Return [X, Y] of the center of cell containing provided text 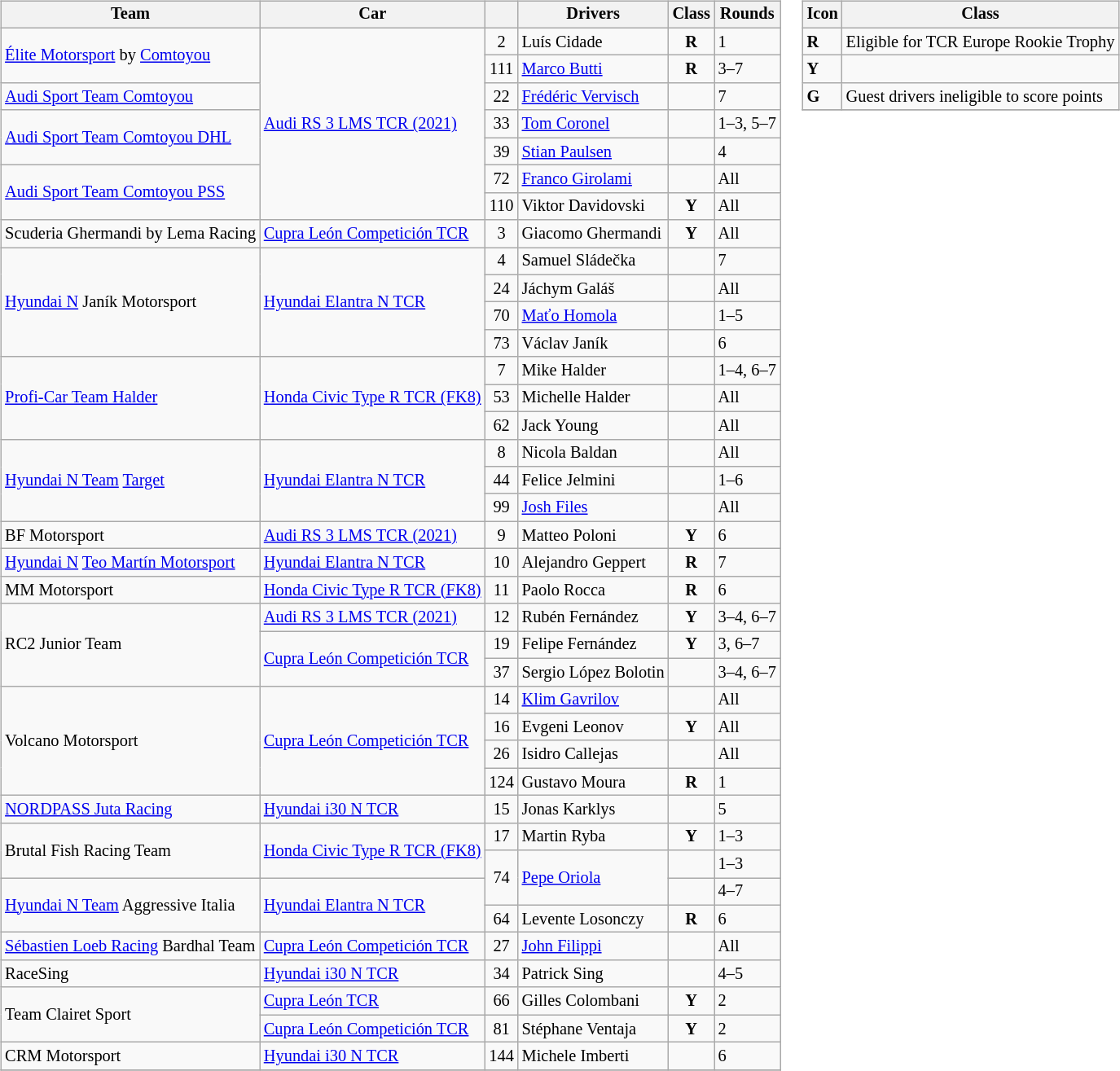
Rounds [748, 15]
33 [501, 124]
MM Motorsport [130, 590]
BF Motorsport [130, 535]
Pepe Oriola [593, 878]
Profi-Car Team Halder [130, 397]
10 [501, 563]
Audi Sport Team Comtoyou [130, 97]
Sergio López Bolotin [593, 672]
RC2 Junior Team [130, 645]
Hyundai N Team Aggressive Italia [130, 906]
Michelle Halder [593, 398]
1–6 [748, 481]
4–5 [748, 974]
G [823, 97]
Jáchym Galáš [593, 288]
Cupra León TCR [373, 1001]
Guest drivers ineligible to score points [981, 97]
Mike Halder [593, 371]
72 [501, 179]
124 [501, 782]
Levente Losonczy [593, 919]
Jack Young [593, 425]
3 [501, 234]
27 [501, 946]
14 [501, 700]
Patrick Sing [593, 974]
81 [501, 1029]
5 [748, 810]
Martin Ryba [593, 836]
26 [501, 754]
22 [501, 97]
144 [501, 1056]
Hyundai N Team Target [130, 481]
Rubén Fernández [593, 617]
Isidro Callejas [593, 754]
Jonas Karklys [593, 810]
Stian Paulsen [593, 151]
Scuderia Ghermandi by Lema Racing [130, 234]
Élite Motorsport by Comtoyou [130, 55]
19 [501, 645]
37 [501, 672]
34 [501, 974]
Evgeni Leonov [593, 727]
Maťo Homola [593, 316]
17 [501, 836]
Volcano Motorsport [130, 741]
4–7 [748, 892]
3, 6–7 [748, 645]
Felice Jelmini [593, 481]
66 [501, 1001]
111 [501, 69]
Franco Girolami [593, 179]
11 [501, 590]
3–7 [748, 69]
Giacomo Ghermandi [593, 234]
Felipe Fernández [593, 645]
Viktor Davidovski [593, 206]
15 [501, 810]
9 [501, 535]
Luís Cidade [593, 42]
Tom Coronel [593, 124]
12 [501, 617]
Paolo Rocca [593, 590]
70 [501, 316]
Klim Gavrilov [593, 700]
Team Clairet Sport [130, 1015]
Matteo Poloni [593, 535]
Frédéric Vervisch [593, 97]
Car [373, 15]
Gustavo Moura [593, 782]
NORDPASS Juta Racing [130, 810]
Gilles Colombani [593, 1001]
53 [501, 398]
Eligible for TCR Europe Rookie Trophy [981, 42]
Josh Files [593, 507]
Icon [823, 15]
Sébastien Loeb Racing Bardhal Team [130, 946]
16 [501, 727]
62 [501, 425]
8 [501, 453]
24 [501, 288]
John Filippi [593, 946]
Audi Sport Team Comtoyou DHL [130, 137]
110 [501, 206]
1–4, 6–7 [748, 371]
1–5 [748, 316]
Team [130, 15]
39 [501, 151]
1–3, 5–7 [748, 124]
RaceSing [130, 974]
74 [501, 878]
99 [501, 507]
Brutal Fish Racing Team [130, 850]
Audi Sport Team Comtoyou PSS [130, 192]
Marco Butti [593, 69]
Samuel Sládečka [593, 261]
CRM Motorsport [130, 1056]
Stéphane Ventaja [593, 1029]
Nicola Baldan [593, 453]
73 [501, 344]
Alejandro Geppert [593, 563]
Drivers [593, 15]
44 [501, 481]
Hyundai N Janík Motorsport [130, 303]
Hyundai N Teo Martín Motorsport [130, 563]
64 [501, 919]
Václav Janík [593, 344]
Michele Imberti [593, 1056]
